Extract the (X, Y) coordinate from the center of the cell holding the provided text.  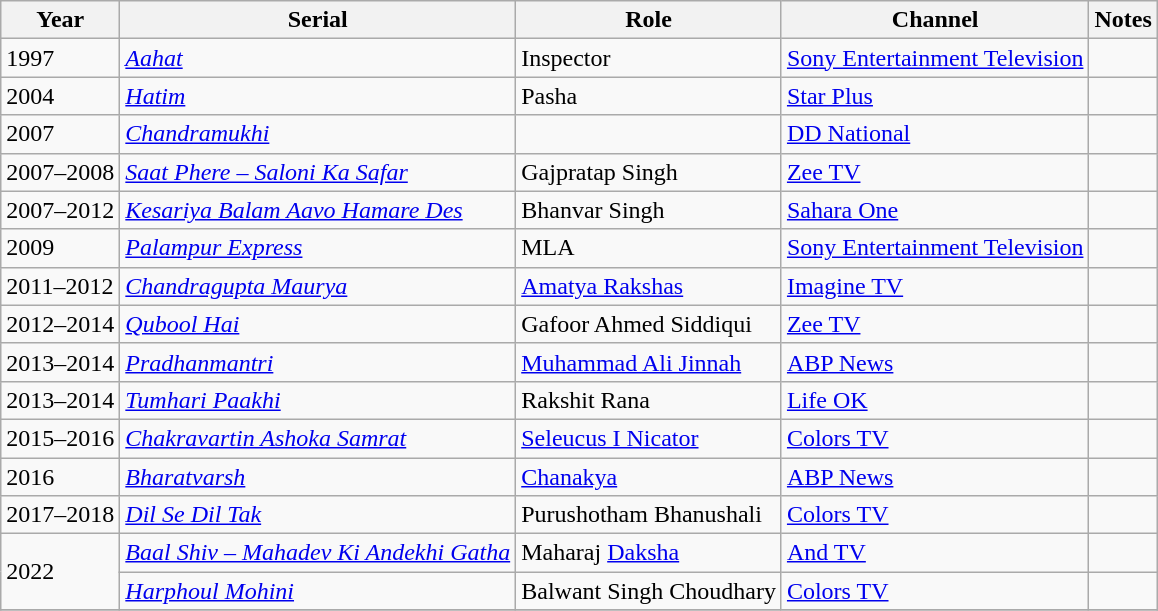
Pasha (649, 96)
Chanakya (649, 477)
DD National (935, 134)
Aahat (318, 58)
Life OK (935, 400)
Sahara One (935, 210)
Seleucus I Nicator (649, 438)
Baal Shiv – Mahadev Ki Andekhi Gatha (318, 553)
Maharaj Daksha (649, 553)
And TV (935, 553)
2011–2012 (60, 286)
2012–2014 (60, 324)
2009 (60, 248)
2017–2018 (60, 515)
Dil Se Dil Tak (318, 515)
2007–2012 (60, 210)
Bharatvarsh (318, 477)
Tumhari Paakhi (318, 400)
Chakravartin Ashoka Samrat (318, 438)
2007 (60, 134)
Gafoor Ahmed Siddiqui (649, 324)
Palampur Express (318, 248)
MLA (649, 248)
Channel (935, 20)
Qubool Hai (318, 324)
Hatim (318, 96)
Saat Phere – Saloni Ka Safar (318, 172)
Year (60, 20)
Star Plus (935, 96)
Imagine TV (935, 286)
Purushotham Bhanushali (649, 515)
2022 (60, 572)
Balwant Singh Choudhary (649, 591)
Role (649, 20)
2016 (60, 477)
Serial (318, 20)
Rakshit Rana (649, 400)
Pradhanmantri (318, 362)
Kesariya Balam Aavo Hamare Des (318, 210)
Harphoul Mohini (318, 591)
Gajpratap Singh (649, 172)
Notes (1123, 20)
Bhanvar Singh (649, 210)
1997 (60, 58)
2004 (60, 96)
Chandragupta Maurya (318, 286)
Muhammad Ali Jinnah (649, 362)
Inspector (649, 58)
2015–2016 (60, 438)
2007–2008 (60, 172)
Amatya Rakshas (649, 286)
Chandramukhi (318, 134)
